From the cell containing the given text, extract its center point as (x, y) coordinate. 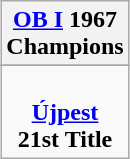
Újpest21st Title (65, 112)
OB I 1967Champions (65, 34)
